Output the [x, y] coordinate of the center of the cell containing the given text.  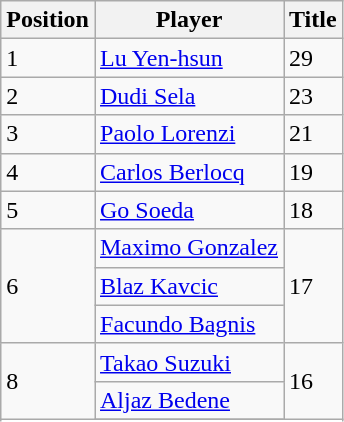
Takao Suzuki [188, 362]
4 [48, 172]
19 [314, 172]
3 [48, 134]
18 [314, 210]
Position [48, 20]
Lu Yen-hsun [188, 58]
Paolo Lorenzi [188, 134]
Blaz Kavcic [188, 286]
21 [314, 134]
23 [314, 96]
8 [48, 381]
Title [314, 20]
Dudi Sela [188, 96]
2 [48, 96]
Facundo Bagnis [188, 324]
6 [48, 286]
Maximo Gonzalez [188, 248]
17 [314, 286]
29 [314, 58]
16 [314, 381]
Aljaz Bedene [188, 400]
Player [188, 20]
1 [48, 58]
Carlos Berlocq [188, 172]
5 [48, 210]
Go Soeda [188, 210]
